Find where the given text appears and provide that cell's center as (x, y) coordinate. 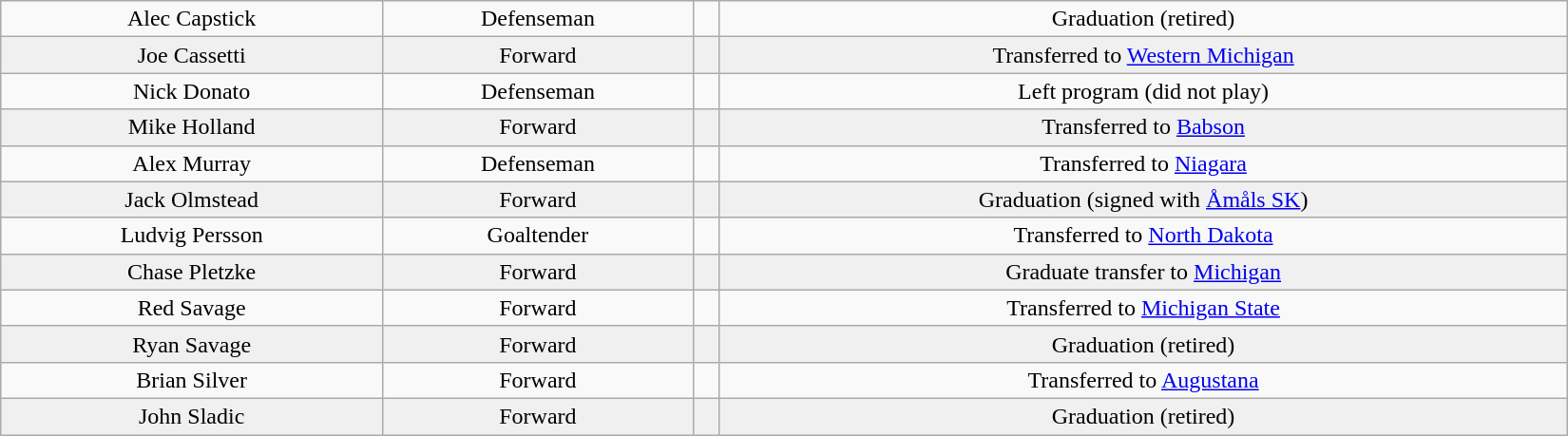
Transferred to North Dakota (1143, 236)
Goaltender (538, 236)
Nick Donato (192, 91)
Transferred to Babson (1143, 127)
Transferred to Niagara (1143, 163)
Alec Capstick (192, 19)
Graduate transfer to Michigan (1143, 272)
Graduation (signed with Åmåls SK) (1143, 199)
Transferred to Augustana (1143, 380)
Mike Holland (192, 127)
Alex Murray (192, 163)
Ryan Savage (192, 344)
Red Savage (192, 308)
Transferred to Western Michigan (1143, 55)
Jack Olmstead (192, 199)
John Sladic (192, 416)
Chase Pletzke (192, 272)
Ludvig Persson (192, 236)
Brian Silver (192, 380)
Joe Cassetti (192, 55)
Left program (did not play) (1143, 91)
Transferred to Michigan State (1143, 308)
